For the text-containing cell, return its midpoint in [X, Y] coordinate format. 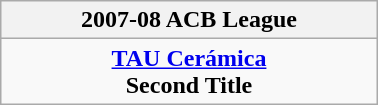
TAU CerámicaSecond Title [189, 72]
2007-08 ACB League [189, 20]
